Capture the cell that displays the provided text and extract its [x, y] central coordinate. 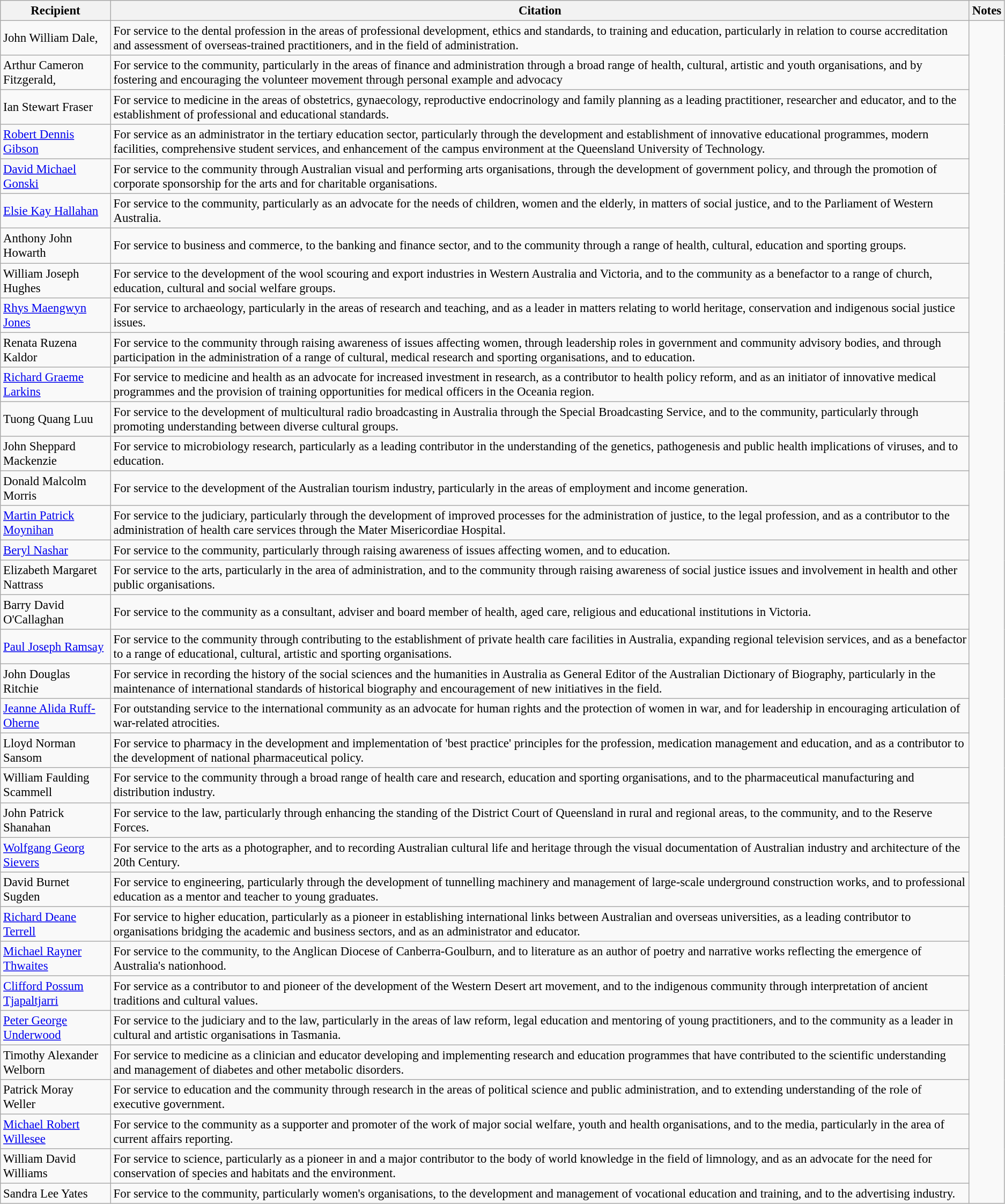
Donald Malcolm Morris [56, 488]
Richard Graeme Larkins [56, 384]
John Sheppard Mackenzie [56, 454]
Sandra Lee Yates [56, 1194]
Martin Patrick Moynihan [56, 523]
Lloyd Norman Sansom [56, 750]
Wolfgang Georg Sievers [56, 854]
Patrick Moray Weller [56, 1097]
Elsie Kay Hallahan [56, 211]
Paul Joseph Ramsay [56, 646]
Tuong Quang Luu [56, 419]
Elizabeth Margaret Nattrass [56, 578]
William David Williams [56, 1166]
John Douglas Ritchie [56, 682]
Robert Dennis Gibson [56, 142]
Ian Stewart Fraser [56, 107]
Barry David O'Callaghan [56, 612]
Michael Rayner Thwaites [56, 958]
Michael Robert Willesee [56, 1132]
Beryl Nashar [56, 550]
Timothy Alexander Welborn [56, 1062]
John William Dale, [56, 39]
For service to the community as a consultant, adviser and board member of health, aged care, religious and educational institutions in Victoria. [540, 612]
David Burnet Sugden [56, 889]
William Joseph Hughes [56, 281]
Arthur Cameron Fitzgerald, [56, 73]
Rhys Maengwyn Jones [56, 315]
Citation [540, 11]
For service to the development of the Australian tourism industry, particularly in the areas of employment and income generation. [540, 488]
Renata Ruzena Kaldor [56, 350]
Recipient [56, 11]
John Patrick Shanahan [56, 820]
William Faulding Scammell [56, 786]
Peter George Underwood [56, 1028]
Richard Deane Terrell [56, 924]
Jeanne Alida Ruff-Oherne [56, 716]
Anthony John Howarth [56, 246]
David Michael Gonski [56, 177]
Notes [987, 11]
Clifford Possum Tjapaltjarri [56, 993]
For service to the community, particularly through raising awareness of issues affecting women, and to education. [540, 550]
